From the cell containing the given text, extract its center point as [X, Y] coordinate. 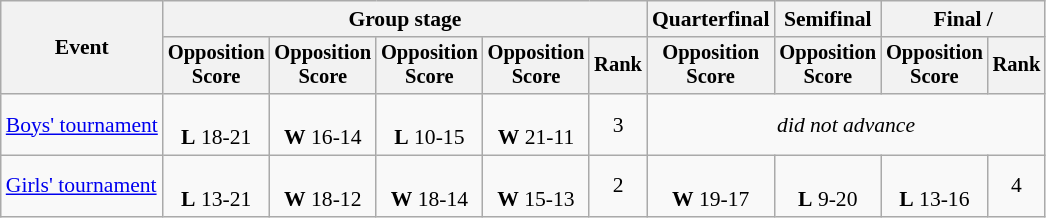
W 15-13 [536, 186]
Quarterfinal [711, 19]
Final / [963, 19]
Event [82, 48]
L 18-21 [216, 124]
Semifinal [828, 19]
4 [1017, 186]
L 13-16 [934, 186]
did not advance [846, 124]
Boys' tournament [82, 124]
Girls' tournament [82, 186]
3 [618, 124]
W 18-14 [430, 186]
W 19-17 [711, 186]
L 10-15 [430, 124]
W 21-11 [536, 124]
Group stage [405, 19]
W 18-12 [322, 186]
L 13-21 [216, 186]
L 9-20 [828, 186]
2 [618, 186]
W 16-14 [322, 124]
